Output the [X, Y] coordinate of the center of the cell containing the given text.  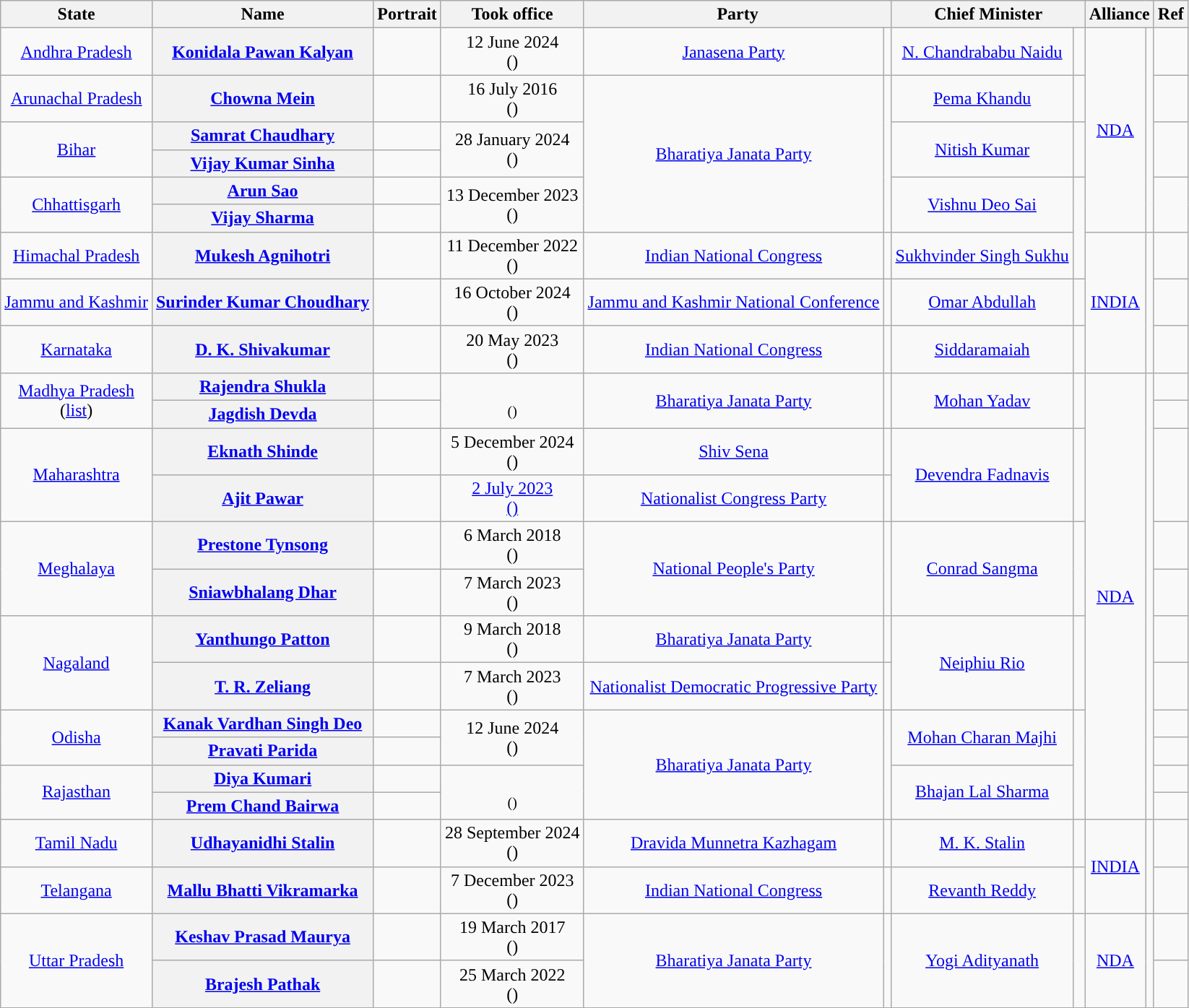
Jagdish Devda [262, 414]
Madhya Pradesh(list) [77, 400]
Karnataka [77, 349]
Mukesh Agnihotri [262, 256]
Yogi Adityanath [982, 960]
Chhattisgarh [77, 204]
Jammu and Kashmir [77, 302]
Chief Minister [988, 14]
Jammu and Kashmir National Conference [734, 302]
Brajesh Pathak [262, 983]
Sniawbhalang Dhar [262, 592]
Alliance [1120, 14]
Mallu Bhatti Vikramarka [262, 890]
Revanth Reddy [982, 890]
Vijay Sharma [262, 218]
19 March 2017 () [512, 937]
Surinder Kumar Choudhary [262, 302]
7 December 2023 () [512, 890]
16 July 2016 () [512, 98]
Arunachal Pradesh [77, 98]
State [77, 14]
Yanthungo Patton [262, 640]
Maharashtra [77, 474]
28 January 2024 () [512, 149]
6 March 2018 () [512, 546]
Party [738, 14]
D. K. Shivakumar [262, 349]
28 September 2024() [512, 843]
Mohan Yadav [982, 400]
Neiphiu Rio [982, 663]
Odisha [77, 737]
Rajendra Shukla [262, 386]
Janasena Party [734, 52]
9 March 2018 () [512, 640]
Udhayanidhi Stalin [262, 843]
2 July 2023 () [512, 498]
5 December 2024 () [512, 451]
Meghalaya [77, 569]
Dravida Munnetra Kazhagam [734, 843]
16 October 2024 () [512, 302]
Devendra Fadnavis [982, 474]
Himachal Pradesh [77, 256]
Keshav Prasad Maurya [262, 937]
Bihar [77, 149]
Omar Abdullah [982, 302]
Nationalist Democratic Progressive Party [734, 686]
M. K. Stalin [982, 843]
Chowna Mein [262, 98]
Name [262, 14]
T. R. Zeliang [262, 686]
Bhajan Lal Sharma [982, 792]
Diya Kumari [262, 778]
Uttar Pradesh [77, 960]
Pravati Parida [262, 751]
Andhra Pradesh [77, 52]
Eknath Shinde [262, 451]
20 May 2023 () [512, 349]
N. Chandrababu Naidu [982, 52]
Arun Sao [262, 191]
Telangana [77, 890]
Vishnu Deo Sai [982, 204]
Ajit Pawar [262, 498]
Kanak Vardhan Singh Deo [262, 724]
Tamil Nadu [77, 843]
Vijay Kumar Sinha [262, 163]
Prestone Tynsong [262, 546]
Sukhvinder Singh Sukhu [982, 256]
11 December 2022 () [512, 256]
Rajasthan [77, 792]
Portrait [407, 14]
Mohan Charan Majhi [982, 737]
Nationalist Congress Party [734, 498]
Ref [1170, 14]
Siddaramaiah [982, 349]
Samrat Chaudhary [262, 136]
Conrad Sangma [982, 569]
Nagaland [77, 663]
Prem Chand Bairwa [262, 806]
Shiv Sena [734, 451]
Nitish Kumar [982, 149]
National People's Party [734, 569]
Pema Khandu [982, 98]
25 March 2022 () [512, 983]
Konidala Pawan Kalyan [262, 52]
13 December 2023 () [512, 204]
Took office [512, 14]
